Return (x, y) of the center of cell containing provided text 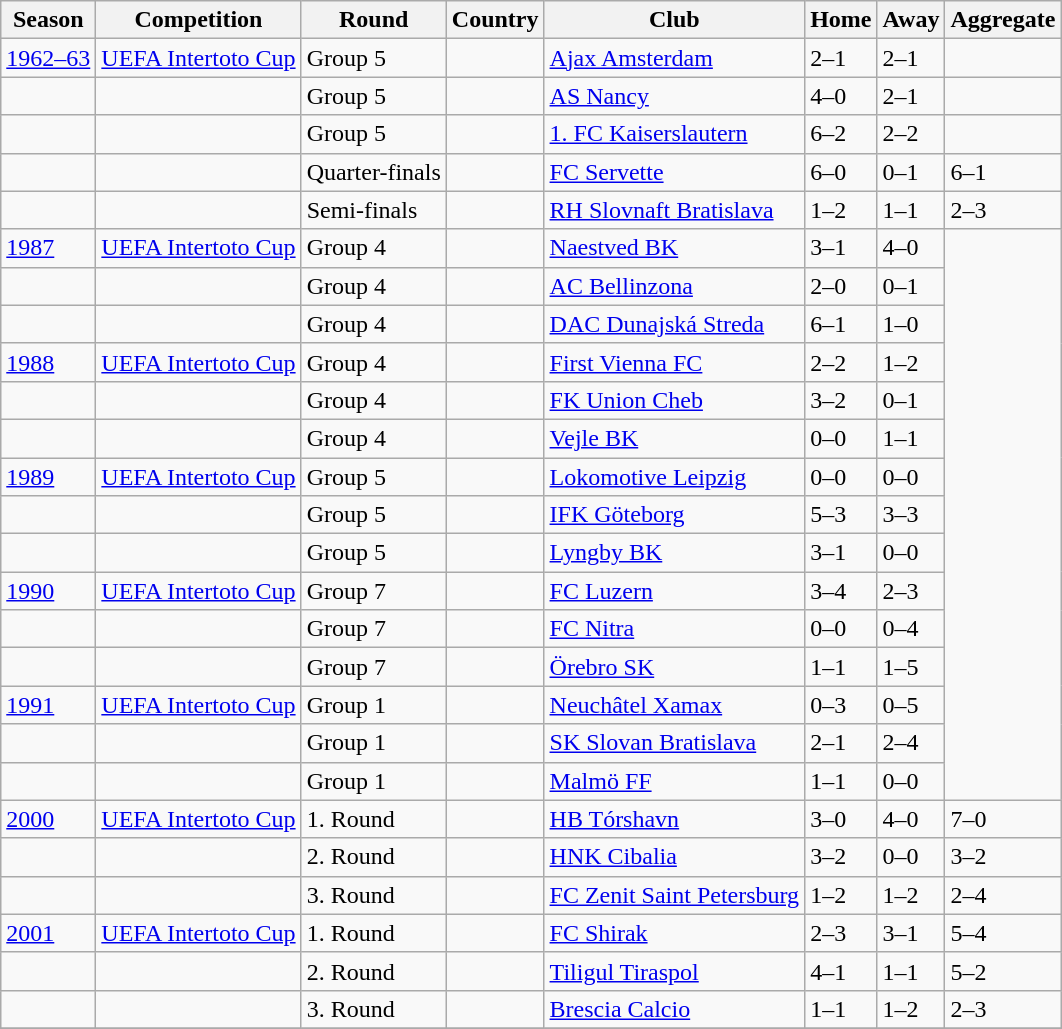
1988 (48, 362)
5–3 (841, 515)
6–2 (841, 134)
Away (911, 20)
3–3 (911, 515)
4–1 (841, 971)
1991 (48, 705)
Malmö FF (674, 781)
AS Nancy (674, 96)
FC Servette (674, 172)
HNK Cibalia (674, 857)
IFK Göteborg (674, 515)
0–5 (911, 705)
Club (674, 20)
Tiligul Tiraspol (674, 971)
1989 (48, 477)
Ajax Amsterdam (674, 58)
RH Slovnaft Bratislava (674, 210)
Naestved BK (674, 248)
Vejle BK (674, 438)
3–4 (841, 591)
1–5 (911, 667)
0–4 (911, 629)
AC Bellinzona (674, 286)
Lyngby BK (674, 553)
SK Slovan Bratislava (674, 743)
1. FC Kaiserslautern (674, 134)
Round (374, 20)
Competition (198, 20)
2000 (48, 819)
FC Luzern (674, 591)
HB Tórshavn (674, 819)
Country (495, 20)
DAC Dunajská Streda (674, 324)
FC Zenit Saint Petersburg (674, 895)
FK Union Cheb (674, 400)
Brescia Calcio (674, 1009)
FC Shirak (674, 933)
1990 (48, 591)
7–0 (1003, 819)
1–0 (911, 324)
Semi-finals (374, 210)
5–4 (1003, 933)
5–2 (1003, 971)
Home (841, 20)
Aggregate (1003, 20)
Örebro SK (674, 667)
1962–63 (48, 58)
Neuchâtel Xamax (674, 705)
3–0 (841, 819)
2001 (48, 933)
Season (48, 20)
0–3 (841, 705)
1987 (48, 248)
FC Nitra (674, 629)
6–0 (841, 172)
First Vienna FC (674, 362)
Quarter-finals (374, 172)
2–0 (841, 286)
Lokomotive Leipzig (674, 477)
